From the cell containing the given text, extract its center point as (x, y) coordinate. 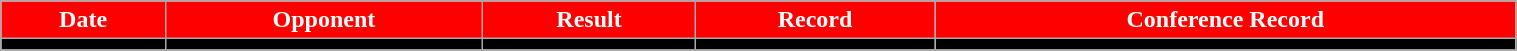
Date (84, 20)
Opponent (324, 20)
Result (590, 20)
Record (816, 20)
Conference Record (1226, 20)
